Return (X, Y) of the center of cell containing provided text 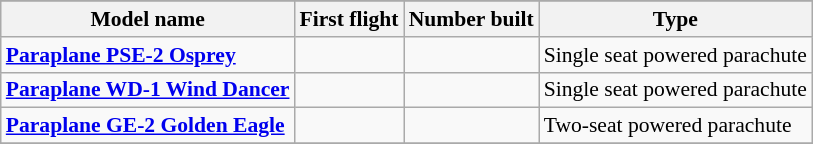
Paraplane WD-1 Wind Dancer (148, 90)
Paraplane PSE-2 Osprey (148, 55)
Model name (148, 19)
Number built (472, 19)
Two-seat powered parachute (676, 126)
First flight (350, 19)
Paraplane GE-2 Golden Eagle (148, 126)
Type (676, 19)
